Output the (X, Y) coordinate of the center of the cell containing the given text.  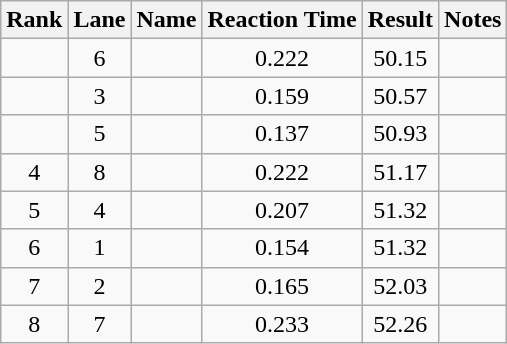
0.233 (282, 324)
0.165 (282, 286)
0.137 (282, 134)
Result (400, 20)
3 (100, 96)
0.207 (282, 210)
52.26 (400, 324)
0.154 (282, 248)
50.57 (400, 96)
0.159 (282, 96)
51.17 (400, 172)
52.03 (400, 286)
1 (100, 248)
50.93 (400, 134)
Name (166, 20)
Lane (100, 20)
2 (100, 286)
Rank (34, 20)
50.15 (400, 58)
Notes (473, 20)
Reaction Time (282, 20)
